From the cell containing the given text, extract its center point as [x, y] coordinate. 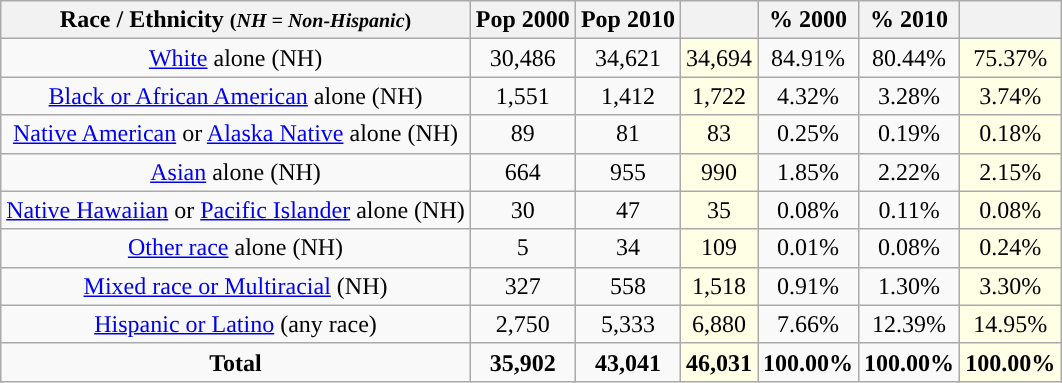
White alone (NH) [236, 58]
0.11% [910, 210]
1,518 [718, 286]
34 [628, 248]
% 2000 [808, 20]
109 [718, 248]
43,041 [628, 362]
4.32% [808, 96]
1,551 [522, 96]
Black or African American alone (NH) [236, 96]
35 [718, 210]
5 [522, 248]
Native American or Alaska Native alone (NH) [236, 134]
1.85% [808, 172]
30 [522, 210]
14.95% [1010, 324]
2,750 [522, 324]
955 [628, 172]
34,621 [628, 58]
Mixed race or Multiracial (NH) [236, 286]
89 [522, 134]
5,333 [628, 324]
0.91% [808, 286]
Other race alone (NH) [236, 248]
46,031 [718, 362]
81 [628, 134]
990 [718, 172]
83 [718, 134]
0.24% [1010, 248]
0.19% [910, 134]
558 [628, 286]
0.18% [1010, 134]
Race / Ethnicity (NH = Non-Hispanic) [236, 20]
84.91% [808, 58]
34,694 [718, 58]
327 [522, 286]
80.44% [910, 58]
6,880 [718, 324]
2.22% [910, 172]
Total [236, 362]
35,902 [522, 362]
2.15% [1010, 172]
47 [628, 210]
Pop 2000 [522, 20]
30,486 [522, 58]
3.28% [910, 96]
Pop 2010 [628, 20]
0.25% [808, 134]
3.74% [1010, 96]
1,722 [718, 96]
3.30% [1010, 286]
75.37% [1010, 58]
% 2010 [910, 20]
12.39% [910, 324]
0.01% [808, 248]
Asian alone (NH) [236, 172]
1.30% [910, 286]
7.66% [808, 324]
Native Hawaiian or Pacific Islander alone (NH) [236, 210]
Hispanic or Latino (any race) [236, 324]
664 [522, 172]
1,412 [628, 96]
